Provide the (X, Y) coordinate of the cell's center where the given text is located.  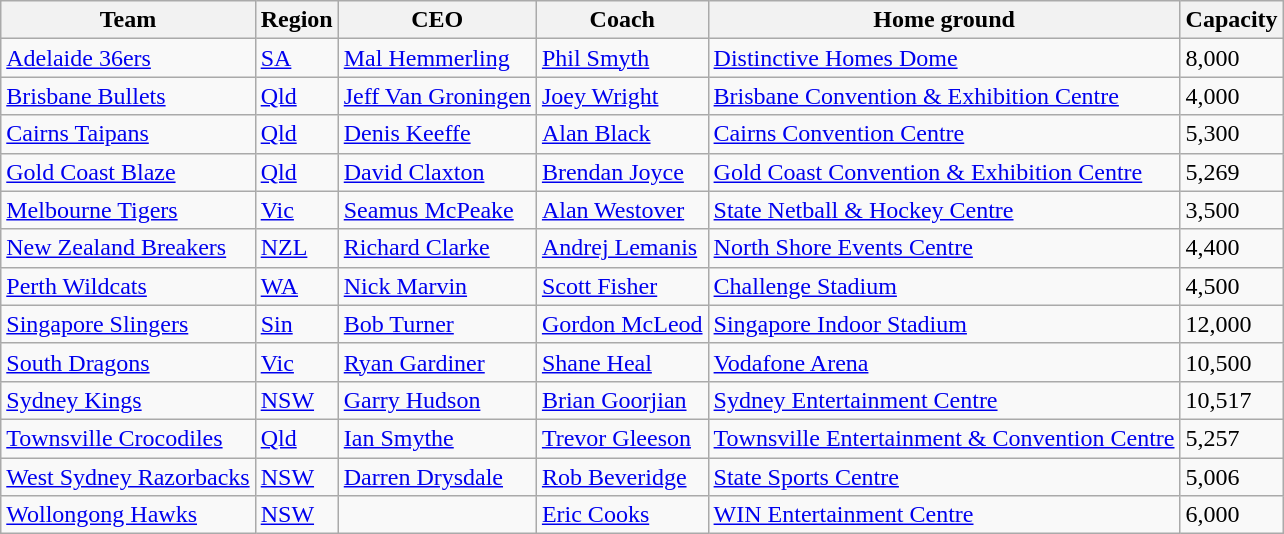
Gordon McLeod (622, 324)
Garry Hudson (437, 400)
Sydney Kings (128, 400)
10,500 (1232, 362)
Darren Drysdale (437, 477)
Team (128, 20)
WIN Entertainment Centre (944, 515)
Adelaide 36ers (128, 58)
Scott Fisher (622, 286)
Ian Smythe (437, 438)
10,517 (1232, 400)
WA (296, 286)
Trevor Gleeson (622, 438)
Joey Wright (622, 96)
Vodafone Arena (944, 362)
Distinctive Homes Dome (944, 58)
5,257 (1232, 438)
Andrej Lemanis (622, 248)
CEO (437, 20)
Jeff Van Groningen (437, 96)
5,269 (1232, 172)
Shane Heal (622, 362)
Coach (622, 20)
Brendan Joyce (622, 172)
Brian Goorjian (622, 400)
6,000 (1232, 515)
Denis Keeffe (437, 134)
Singapore Slingers (128, 324)
Gold Coast Convention & Exhibition Centre (944, 172)
State Netball & Hockey Centre (944, 210)
Mal Hemmerling (437, 58)
5,006 (1232, 477)
Melbourne Tigers (128, 210)
Region (296, 20)
Singapore Indoor Stadium (944, 324)
Richard Clarke (437, 248)
Seamus McPeake (437, 210)
Wollongong Hawks (128, 515)
Townsville Entertainment & Convention Centre (944, 438)
Rob Beveridge (622, 477)
Cairns Taipans (128, 134)
Sydney Entertainment Centre (944, 400)
Gold Coast Blaze (128, 172)
Brisbane Convention & Exhibition Centre (944, 96)
4,500 (1232, 286)
New Zealand Breakers (128, 248)
Sin (296, 324)
3,500 (1232, 210)
NZL (296, 248)
12,000 (1232, 324)
Nick Marvin (437, 286)
South Dragons (128, 362)
SA (296, 58)
8,000 (1232, 58)
Alan Black (622, 134)
Bob Turner (437, 324)
Home ground (944, 20)
Challenge Stadium (944, 286)
Capacity (1232, 20)
Cairns Convention Centre (944, 134)
State Sports Centre (944, 477)
Ryan Gardiner (437, 362)
Alan Westover (622, 210)
Phil Smyth (622, 58)
5,300 (1232, 134)
Brisbane Bullets (128, 96)
West Sydney Razorbacks (128, 477)
4,000 (1232, 96)
Townsville Crocodiles (128, 438)
Perth Wildcats (128, 286)
David Claxton (437, 172)
4,400 (1232, 248)
Eric Cooks (622, 515)
North Shore Events Centre (944, 248)
